Provide the (X, Y) coordinate of the cell's center where the given text is located.  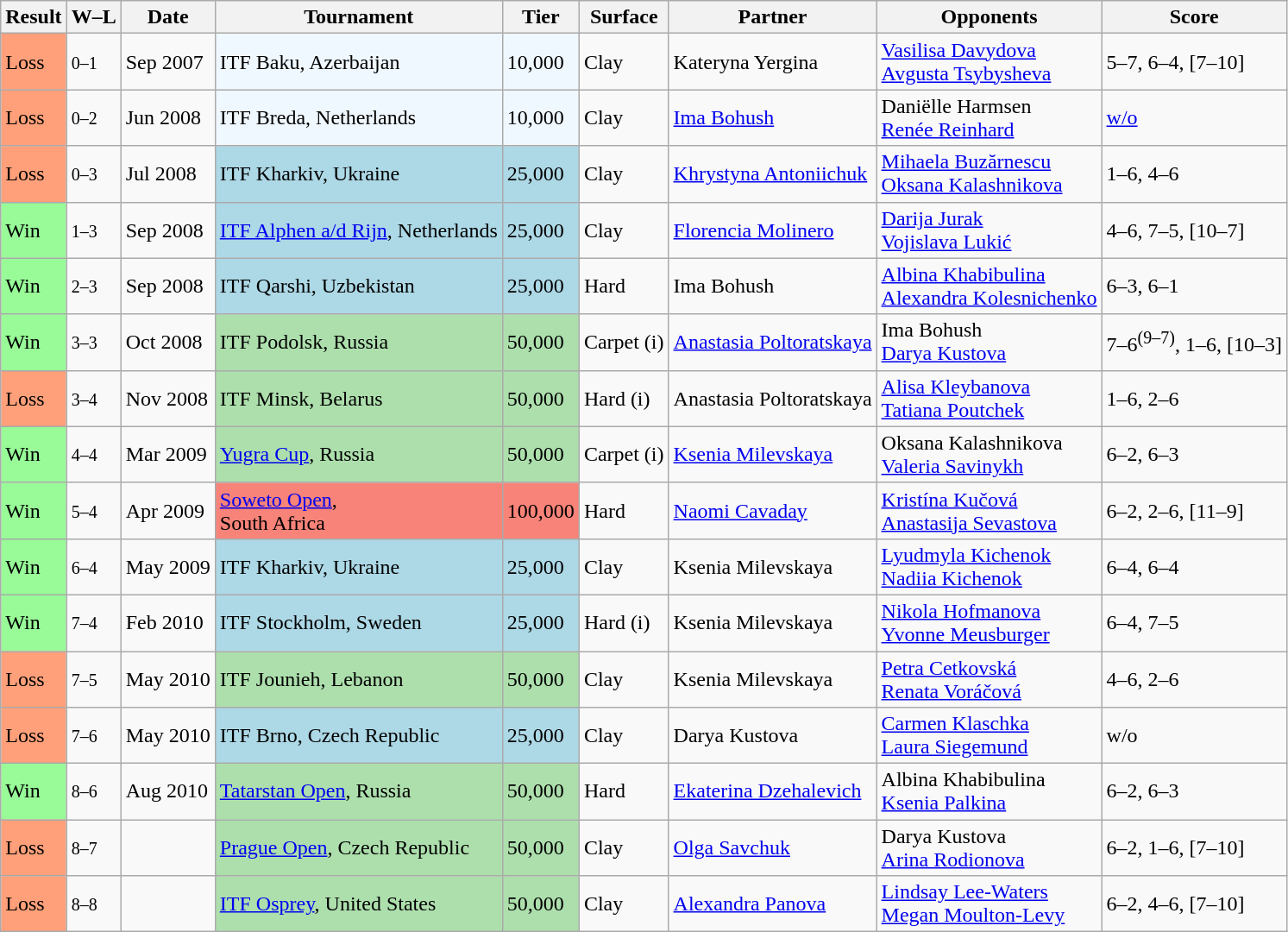
Nikola Hofmanova Yvonne Meusburger (989, 623)
Yugra Cup, Russia (359, 454)
5–7, 6–4, [7–10] (1194, 62)
Feb 2010 (167, 623)
Oct 2008 (167, 342)
3–4 (93, 399)
4–6, 2–6 (1194, 678)
Date (167, 17)
Jul 2008 (167, 174)
ITF Jounieh, Lebanon (359, 678)
Alexandra Panova (773, 904)
4–6, 7–5, [10–7] (1194, 230)
Score (1194, 17)
ITF Baku, Azerbaijan (359, 62)
0–3 (93, 174)
Kateryna Yergina (773, 62)
ITF Minsk, Belarus (359, 399)
8–8 (93, 904)
6–2, 4–6, [7–10] (1194, 904)
100,000 (540, 511)
Florencia Molinero (773, 230)
Nov 2008 (167, 399)
ITF Osprey, United States (359, 904)
Tatarstan Open, Russia (359, 792)
Jun 2008 (167, 117)
ITF Alphen a/d Rijn, Netherlands (359, 230)
Petra Cetkovská Renata Voráčová (989, 678)
Partner (773, 17)
Lyudmyla Kichenok Nadiia Kichenok (989, 566)
Darija Jurak Vojislava Lukić (989, 230)
Kristína Kučová Anastasija Sevastova (989, 511)
Alisa Kleybanova Tatiana Poutchek (989, 399)
Prague Open, Czech Republic (359, 847)
Mar 2009 (167, 454)
ITF Podolsk, Russia (359, 342)
Daniëlle Harmsen Renée Reinhard (989, 117)
Tournament (359, 17)
7–5 (93, 678)
6–4, 6–4 (1194, 566)
6–4 (93, 566)
4–4 (93, 454)
ITF Qarshi, Uzbekistan (359, 287)
Albina Khabibulina Ksenia Palkina (989, 792)
5–4 (93, 511)
1–3 (93, 230)
6–2, 1–6, [7–10] (1194, 847)
Oksana Kalashnikova Valeria Savinykh (989, 454)
Apr 2009 (167, 511)
Albina Khabibulina Alexandra Kolesnichenko (989, 287)
7–6(9–7), 1–6, [10–3] (1194, 342)
0–2 (93, 117)
3–3 (93, 342)
6–4, 7–5 (1194, 623)
Darya Kustova (773, 735)
8–7 (93, 847)
Ima Bohush Darya Kustova (989, 342)
7–6 (93, 735)
Aug 2010 (167, 792)
Mihaela Buzărnescu Oksana Kalashnikova (989, 174)
Lindsay Lee-Waters Megan Moulton-Levy (989, 904)
W–L (93, 17)
Surface (624, 17)
Tier (540, 17)
Sep 2007 (167, 62)
Carmen Klaschka Laura Siegemund (989, 735)
0–1 (93, 62)
Soweto Open, South Africa (359, 511)
7–4 (93, 623)
ITF Brno, Czech Republic (359, 735)
Olga Savchuk (773, 847)
ITF Breda, Netherlands (359, 117)
2–3 (93, 287)
May 2009 (167, 566)
Khrystyna Antoniichuk (773, 174)
6–3, 6–1 (1194, 287)
Ekaterina Dzehalevich (773, 792)
Darya Kustova Arina Rodionova (989, 847)
1–6, 2–6 (1194, 399)
Opponents (989, 17)
Vasilisa Davydova Avgusta Tsybysheva (989, 62)
ITF Stockholm, Sweden (359, 623)
Naomi Cavaday (773, 511)
1–6, 4–6 (1194, 174)
8–6 (93, 792)
6–2, 2–6, [11–9] (1194, 511)
Result (34, 17)
